Detect which cell encompasses the target text, then output its [X, Y] center coordinate. 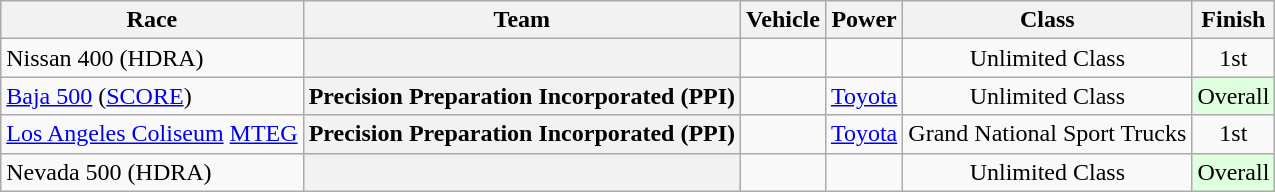
Baja 500 (SCORE) [152, 96]
Finish [1234, 20]
Power [864, 20]
Los Angeles Coliseum MTEG [152, 134]
Grand National Sport Trucks [1048, 134]
Race [152, 20]
Class [1048, 20]
Team [522, 20]
Nissan 400 (HDRA) [152, 58]
Vehicle [784, 20]
Nevada 500 (HDRA) [152, 172]
